Find where the given text appears and provide that cell's center as [X, Y] coordinate. 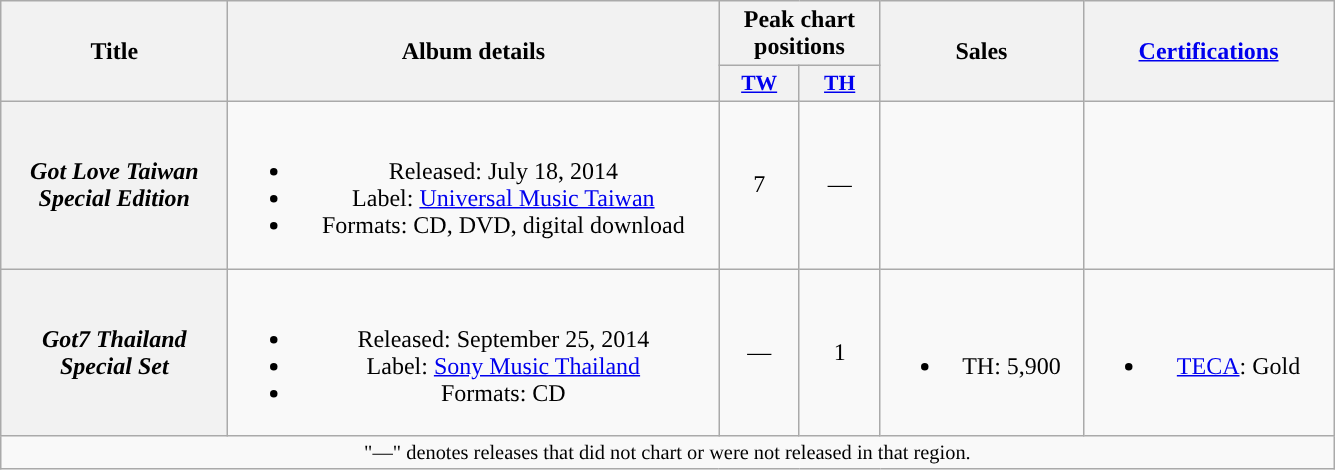
Got7 Thailand Special Set [114, 352]
Released: July 18, 2014 Label: Universal Music TaiwanFormats: CD, DVD, digital download [474, 184]
Got Love Taiwan Special Edition [114, 184]
"—" denotes releases that did not chart or were not released in that region. [668, 453]
7 [760, 184]
TH: 5,900 [982, 352]
Title [114, 52]
Released: September 25, 2014 Label: Sony Music ThailandFormats: CD [474, 352]
Sales [982, 52]
TECA: Gold [1208, 352]
TH [840, 84]
TW [760, 84]
1 [840, 352]
Album details [474, 52]
Peak chart positions [800, 34]
Certifications [1208, 52]
